Determine the [x, y] coordinate at the center of the cell enclosing the given text.  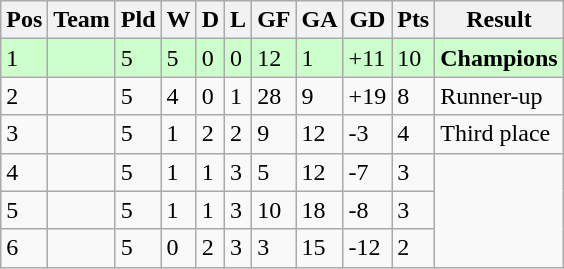
+19 [368, 96]
28 [274, 96]
Team [82, 20]
15 [320, 248]
L [238, 20]
-3 [368, 134]
D [210, 20]
-8 [368, 210]
6 [24, 248]
GA [320, 20]
Champions [499, 58]
Pts [414, 20]
Pld [138, 20]
GF [274, 20]
Third place [499, 134]
Pos [24, 20]
-12 [368, 248]
Runner-up [499, 96]
Result [499, 20]
18 [320, 210]
-7 [368, 172]
GD [368, 20]
8 [414, 96]
W [178, 20]
+11 [368, 58]
